Return (x, y) of the center of cell containing provided text 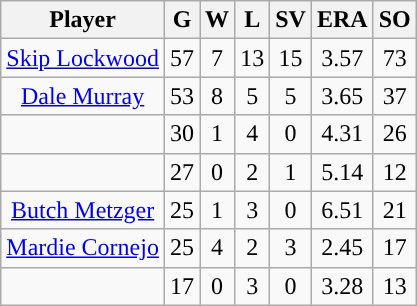
57 (182, 58)
Skip Lockwood (83, 58)
3.57 (342, 58)
W (218, 20)
3.28 (342, 286)
G (182, 20)
Dale Murray (83, 96)
Player (83, 20)
53 (182, 96)
2.45 (342, 248)
21 (394, 210)
8 (218, 96)
3.65 (342, 96)
26 (394, 134)
27 (182, 172)
5.14 (342, 172)
Butch Metzger (83, 210)
6.51 (342, 210)
SV (291, 20)
L (252, 20)
12 (394, 172)
30 (182, 134)
SO (394, 20)
7 (218, 58)
15 (291, 58)
ERA (342, 20)
37 (394, 96)
73 (394, 58)
4.31 (342, 134)
Mardie Cornejo (83, 248)
